Return (x, y) of the center of cell containing provided text 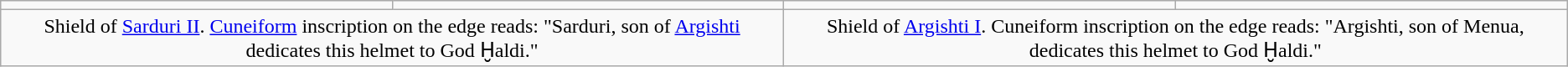
Shield of Sarduri II. Cuneiform inscription on the edge reads: "Sarduri, son of Argishti dedicates this helmet to God Ḫaldi." (392, 39)
Shield of Argishti I. Cuneiform inscription on the edge reads: "Argishti, son of Menua, dedicates this helmet to God Ḫaldi." (1175, 39)
